Locate the cell with the specified text and output its (X, Y) center coordinate. 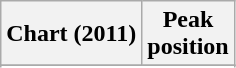
Chart (2011) (72, 34)
Peakposition (188, 34)
